Pinpoint the cell where the given text exists, returning its [X, Y] midpoint coordinate. 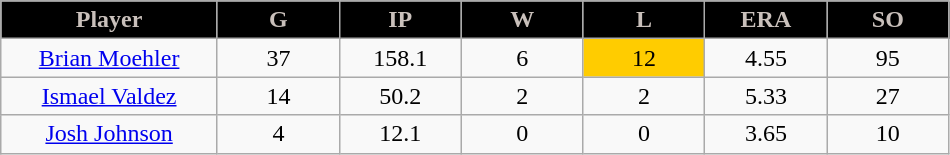
L [644, 20]
G [278, 20]
Brian Moehler [110, 58]
37 [278, 58]
4.55 [766, 58]
4 [278, 134]
SO [888, 20]
IP [400, 20]
Josh Johnson [110, 134]
6 [522, 58]
14 [278, 96]
3.65 [766, 134]
27 [888, 96]
95 [888, 58]
50.2 [400, 96]
ERA [766, 20]
12 [644, 58]
Ismael Valdez [110, 96]
Player [110, 20]
10 [888, 134]
158.1 [400, 58]
5.33 [766, 96]
12.1 [400, 134]
W [522, 20]
